Pinpoint the cell where the given text exists, returning its [x, y] midpoint coordinate. 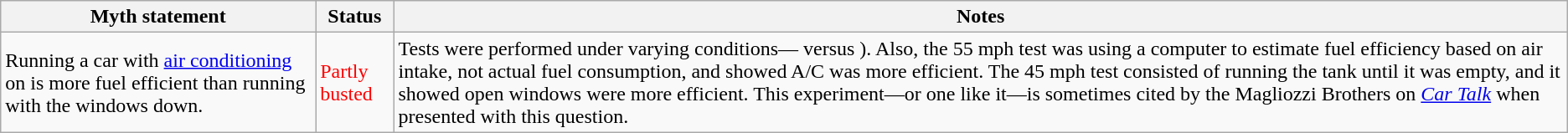
Partly busted [355, 82]
Status [355, 17]
Myth statement [158, 17]
Notes [980, 17]
Running a car with air conditioning on is more fuel efficient than running with the windows down. [158, 82]
